For the text-containing cell, return its midpoint in (x, y) coordinate format. 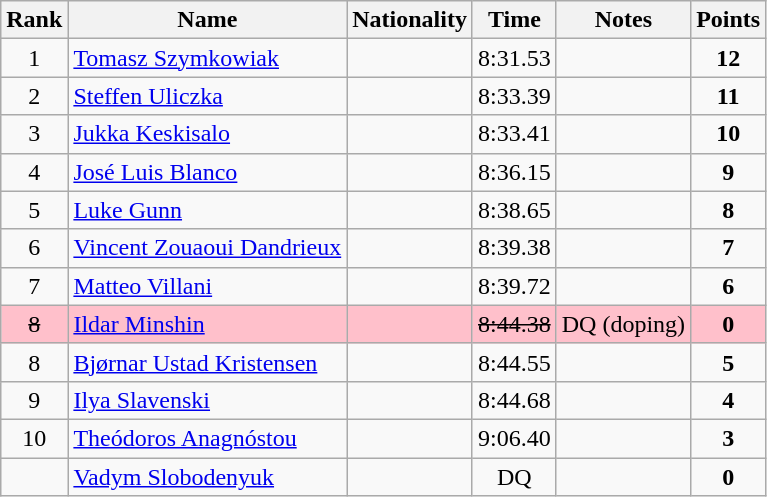
DQ (doping) (623, 324)
8:33.39 (514, 96)
Vadym Slobodenyuk (208, 477)
Rank (34, 20)
Matteo Villani (208, 286)
8:44.38 (514, 324)
Jukka Keskisalo (208, 134)
8:44.55 (514, 362)
Luke Gunn (208, 210)
Notes (623, 20)
12 (728, 58)
Ildar Minshin (208, 324)
Points (728, 20)
Bjørnar Ustad Kristensen (208, 362)
8:39.72 (514, 286)
8:36.15 (514, 172)
1 (34, 58)
8:38.65 (514, 210)
Theódoros Anagnóstou (208, 438)
José Luis Blanco (208, 172)
8:44.68 (514, 400)
8:31.53 (514, 58)
Tomasz Szymkowiak (208, 58)
Ilya Slavenski (208, 400)
Time (514, 20)
Steffen Uliczka (208, 96)
11 (728, 96)
9:06.40 (514, 438)
8:39.38 (514, 248)
2 (34, 96)
8:33.41 (514, 134)
DQ (514, 477)
Name (208, 20)
Vincent Zouaoui Dandrieux (208, 248)
Nationality (410, 20)
